Detect which cell encompasses the target text, then output its [X, Y] center coordinate. 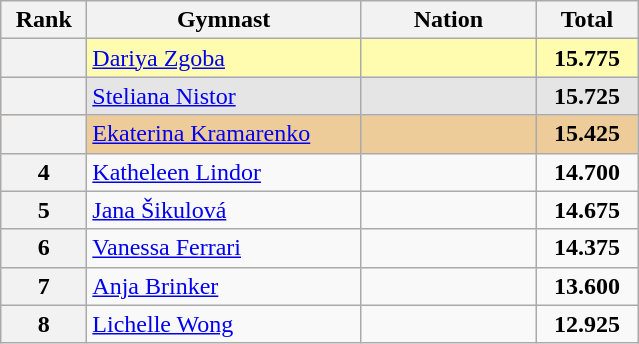
Ekaterina Kramarenko [224, 134]
4 [44, 172]
15.725 [586, 96]
Anja Brinker [224, 286]
12.925 [586, 324]
Gymnast [224, 20]
14.700 [586, 172]
15.775 [586, 58]
Rank [44, 20]
Lichelle Wong [224, 324]
Dariya Zgoba [224, 58]
15.425 [586, 134]
Nation [448, 20]
Total [586, 20]
8 [44, 324]
14.375 [586, 248]
13.600 [586, 286]
7 [44, 286]
Steliana Nistor [224, 96]
Vanessa Ferrari [224, 248]
14.675 [586, 210]
Katheleen Lindor [224, 172]
6 [44, 248]
5 [44, 210]
Jana Šikulová [224, 210]
